Find where the given text appears and provide that cell's center as [x, y] coordinate. 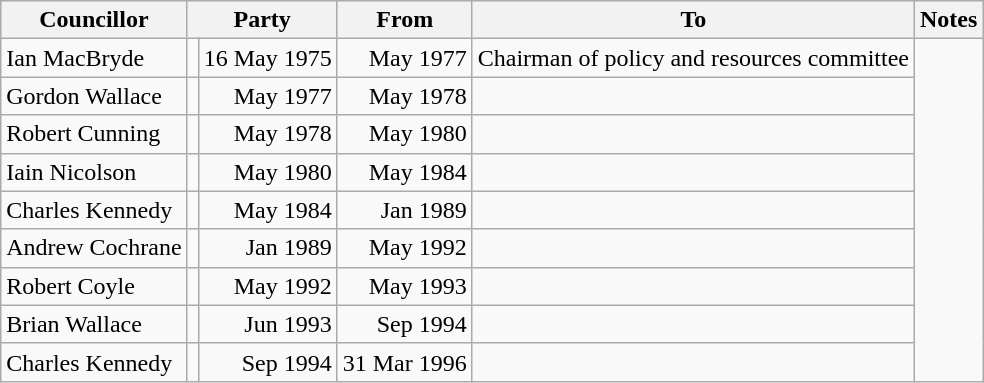
Councillor [94, 20]
Party [262, 20]
Gordon Wallace [94, 96]
From [404, 20]
31 Mar 1996 [404, 362]
Robert Cunning [94, 134]
May 1993 [404, 286]
Jun 1993 [268, 324]
To [693, 20]
Notes [949, 20]
Robert Coyle [94, 286]
Andrew Cochrane [94, 248]
Ian MacBryde [94, 58]
Iain Nicolson [94, 172]
16 May 1975 [268, 58]
Chairman of policy and resources committee [693, 58]
Brian Wallace [94, 324]
